Detect which cell encompasses the target text, then output its [x, y] center coordinate. 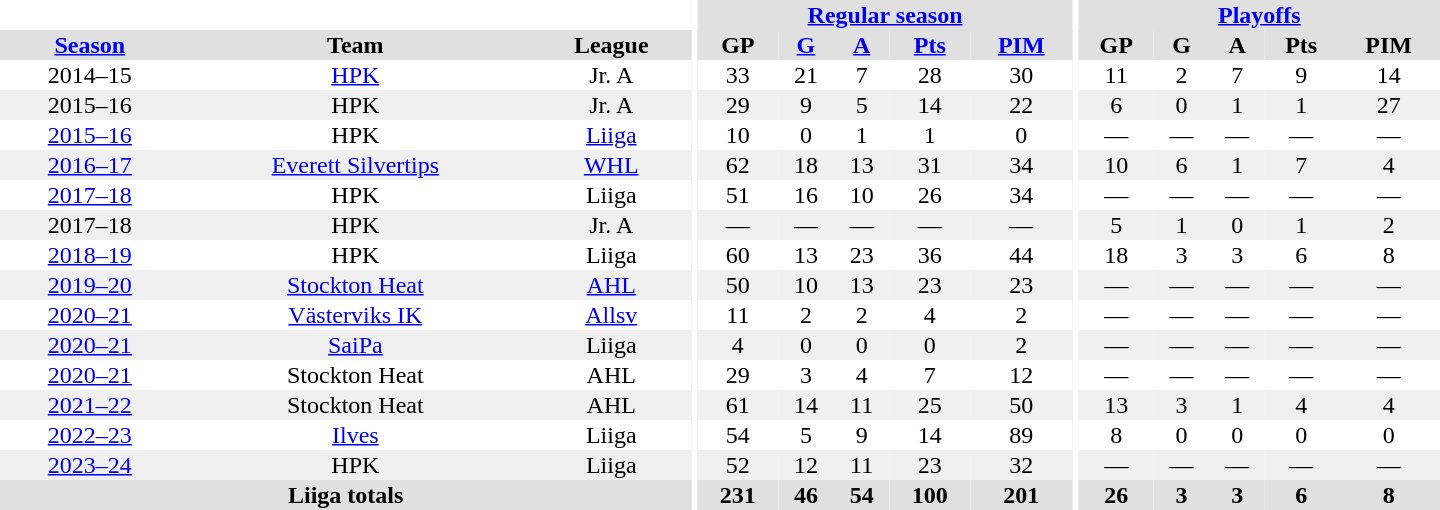
2023–24 [90, 465]
100 [930, 495]
Season [90, 45]
61 [738, 405]
2019–20 [90, 285]
62 [738, 165]
231 [738, 495]
Team [356, 45]
201 [1021, 495]
46 [806, 495]
28 [930, 75]
16 [806, 195]
2021–22 [90, 405]
Allsv [611, 315]
2022–23 [90, 435]
33 [738, 75]
25 [930, 405]
52 [738, 465]
89 [1021, 435]
36 [930, 255]
Ilves [356, 435]
Regular season [886, 15]
21 [806, 75]
51 [738, 195]
32 [1021, 465]
2014–15 [90, 75]
Västerviks IK [356, 315]
League [611, 45]
Everett Silvertips [356, 165]
2016–17 [90, 165]
Liiga totals [346, 495]
SaiPa [356, 345]
27 [1388, 105]
Playoffs [1260, 15]
44 [1021, 255]
WHL [611, 165]
30 [1021, 75]
2018–19 [90, 255]
22 [1021, 105]
31 [930, 165]
60 [738, 255]
